Return the (X, Y) coordinate for the center point of the cell that contains the specified text.  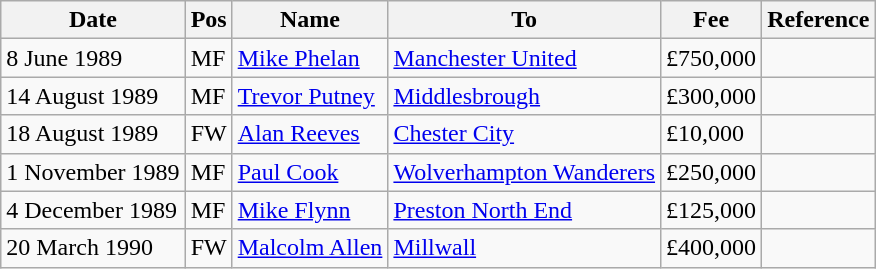
Millwall (524, 248)
8 June 1989 (93, 58)
£10,000 (712, 134)
To (524, 20)
18 August 1989 (93, 134)
Mike Phelan (310, 58)
Wolverhampton Wanderers (524, 172)
1 November 1989 (93, 172)
£125,000 (712, 210)
Trevor Putney (310, 96)
Middlesbrough (524, 96)
Chester City (524, 134)
£250,000 (712, 172)
Manchester United (524, 58)
Name (310, 20)
Preston North End (524, 210)
£400,000 (712, 248)
Fee (712, 20)
Mike Flynn (310, 210)
Malcolm Allen (310, 248)
£300,000 (712, 96)
Date (93, 20)
20 March 1990 (93, 248)
Pos (208, 20)
Reference (818, 20)
Paul Cook (310, 172)
£750,000 (712, 58)
Alan Reeves (310, 134)
14 August 1989 (93, 96)
4 December 1989 (93, 210)
